Return the [X, Y] coordinate for the center point of the cell that contains the specified text.  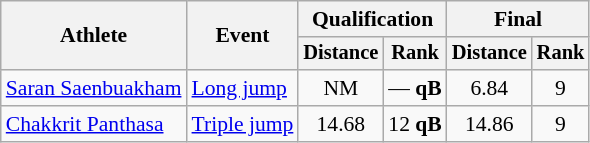
Final [518, 19]
6.84 [490, 88]
NM [340, 88]
Event [243, 36]
Chakkrit Panthasa [94, 124]
Triple jump [243, 124]
Long jump [243, 88]
— qB [415, 88]
Saran Saenbuakham [94, 88]
12 qB [415, 124]
Athlete [94, 36]
14.68 [340, 124]
Qualification [372, 19]
14.86 [490, 124]
